Scan for the cell matching the given text and deliver its (x, y) coordinate at center. 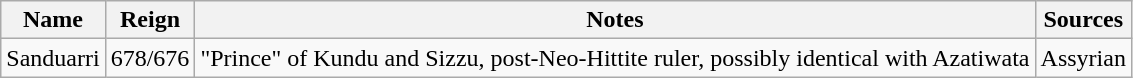
Notes (615, 20)
Reign (150, 20)
678/676 (150, 58)
Sources (1083, 20)
Assyrian (1083, 58)
"Prince" of Kundu and Sizzu, post-Neo-Hittite ruler, possibly identical with Azatiwata (615, 58)
Name (53, 20)
Sanduarri (53, 58)
